From the cell containing the given text, extract its center point as (x, y) coordinate. 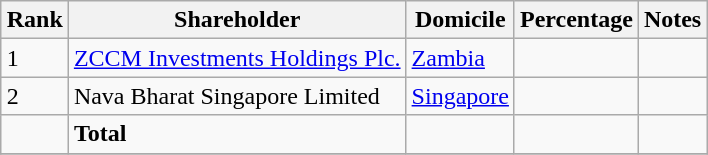
Domicile (460, 20)
Zambia (460, 58)
1 (34, 58)
Nava Bharat Singapore Limited (237, 96)
ZCCM Investments Holdings Plc. (237, 58)
Percentage (576, 20)
2 (34, 96)
Singapore (460, 96)
Shareholder (237, 20)
Rank (34, 20)
Total (237, 134)
Notes (672, 20)
